Determine the [x, y] coordinate at the center of the cell enclosing the given text.  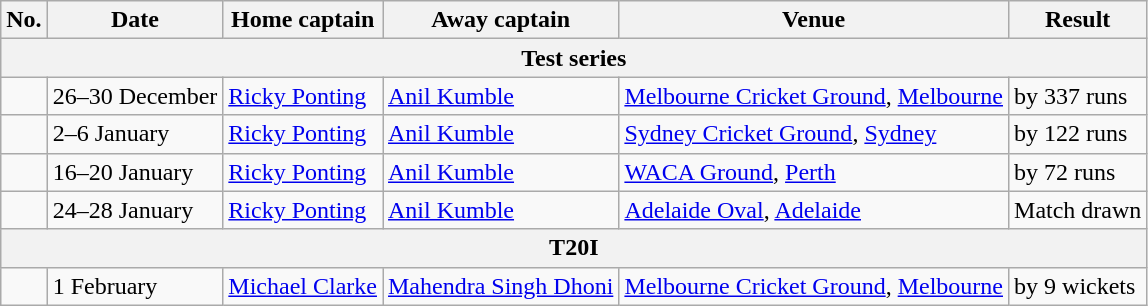
1 February [135, 286]
by 72 runs [1078, 172]
Test series [574, 58]
Home captain [303, 20]
No. [24, 20]
26–30 December [135, 96]
Michael Clarke [303, 286]
2–6 January [135, 134]
T20I [574, 248]
Match drawn [1078, 210]
by 122 runs [1078, 134]
WACA Ground, Perth [814, 172]
by 337 runs [1078, 96]
by 9 wickets [1078, 286]
Sydney Cricket Ground, Sydney [814, 134]
24–28 January [135, 210]
Adelaide Oval, Adelaide [814, 210]
Date [135, 20]
Result [1078, 20]
Mahendra Singh Dhoni [500, 286]
Away captain [500, 20]
Venue [814, 20]
16–20 January [135, 172]
